Search for the cell housing the specified text and yield its [X, Y] center coordinate. 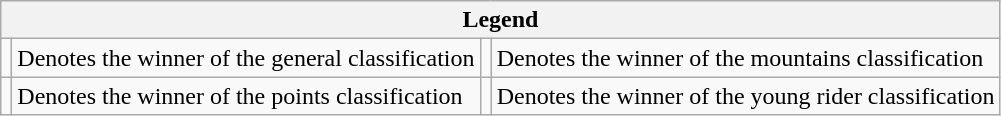
Denotes the winner of the general classification [246, 58]
Denotes the winner of the mountains classification [746, 58]
Denotes the winner of the points classification [246, 96]
Legend [500, 20]
Denotes the winner of the young rider classification [746, 96]
